From the cell containing the given text, extract its center point as [x, y] coordinate. 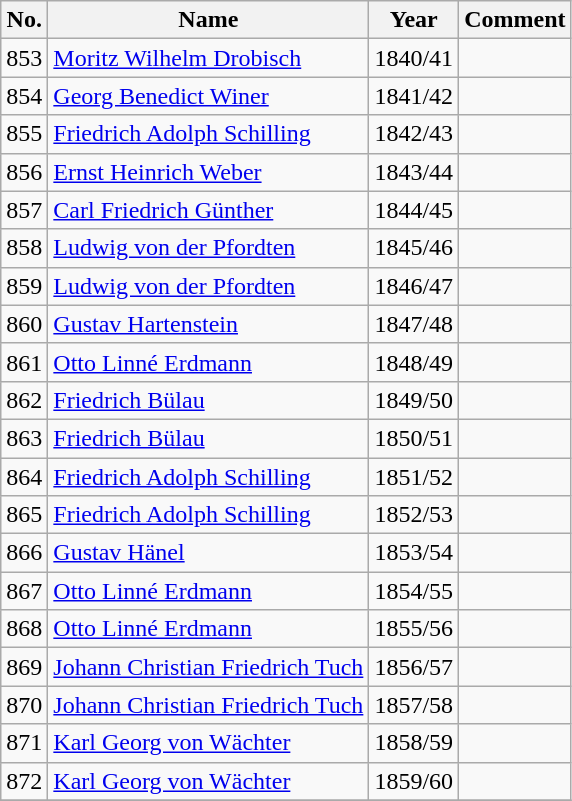
Gustav Hartenstein [208, 324]
872 [24, 781]
1851/52 [414, 477]
856 [24, 172]
871 [24, 743]
855 [24, 134]
1842/43 [414, 134]
1845/46 [414, 248]
854 [24, 96]
Name [208, 20]
1841/42 [414, 96]
853 [24, 58]
1852/53 [414, 515]
1856/57 [414, 667]
859 [24, 286]
860 [24, 324]
1846/47 [414, 286]
861 [24, 362]
868 [24, 629]
1858/59 [414, 743]
869 [24, 667]
865 [24, 515]
863 [24, 438]
1859/60 [414, 781]
Carl Friedrich Günther [208, 210]
1854/55 [414, 591]
1857/58 [414, 705]
1847/48 [414, 324]
1850/51 [414, 438]
Moritz Wilhelm Drobisch [208, 58]
1843/44 [414, 172]
1855/56 [414, 629]
1849/50 [414, 400]
1848/49 [414, 362]
864 [24, 477]
1853/54 [414, 553]
858 [24, 248]
857 [24, 210]
862 [24, 400]
Ernst Heinrich Weber [208, 172]
867 [24, 591]
Year [414, 20]
1840/41 [414, 58]
1844/45 [414, 210]
866 [24, 553]
Comment [515, 20]
Georg Benedict Winer [208, 96]
No. [24, 20]
Gustav Hänel [208, 553]
870 [24, 705]
